Identify which cell holds the provided text, then report its (x, y) central coordinate. 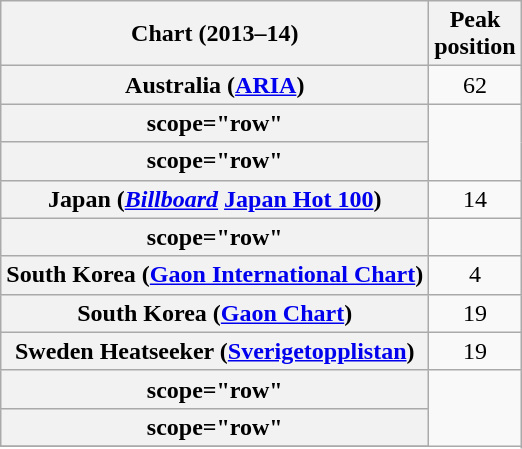
Australia (ARIA) (215, 85)
14 (475, 199)
Chart (2013–14) (215, 34)
Sweden Heatseeker (Sverigetopplistan) (215, 351)
Peakposition (475, 34)
South Korea (Gaon Chart) (215, 313)
South Korea (Gaon International Chart) (215, 275)
Japan (Billboard Japan Hot 100) (215, 199)
62 (475, 85)
4 (475, 275)
